Output the (x, y) coordinate of the center of the cell containing the given text.  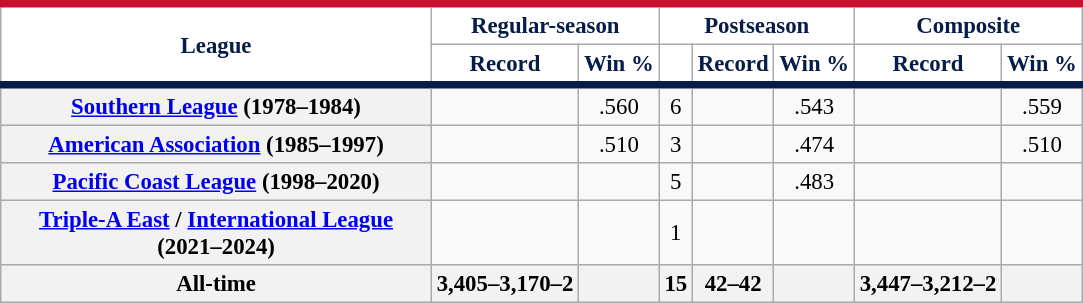
Pacific Coast League (1998–2020) (216, 182)
.559 (1042, 106)
.483 (814, 182)
1 (676, 234)
.560 (619, 106)
Southern League (1978–1984) (216, 106)
.474 (814, 145)
5 (676, 182)
6 (676, 106)
Regular-season (545, 24)
Triple-A East / International League (2021–2024) (216, 234)
Postseason (756, 24)
League (216, 44)
.543 (814, 106)
3 (676, 145)
Composite (968, 24)
American Association (1985–1997) (216, 145)
